Identify which cell holds the provided text, then report its [X, Y] central coordinate. 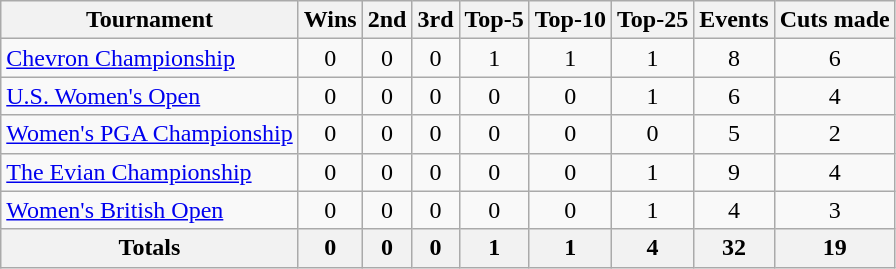
3rd [436, 20]
Totals [150, 248]
Tournament [150, 20]
5 [734, 134]
Top-25 [652, 20]
Top-10 [570, 20]
Top-5 [494, 20]
Women's PGA Championship [150, 134]
Cuts made [834, 20]
32 [734, 248]
2nd [387, 20]
Wins [330, 20]
Women's British Open [150, 210]
2 [834, 134]
19 [834, 248]
Chevron Championship [150, 58]
3 [834, 210]
Events [734, 20]
9 [734, 172]
U.S. Women's Open [150, 96]
The Evian Championship [150, 172]
8 [734, 58]
